Capture the cell that displays the provided text and extract its (x, y) central coordinate. 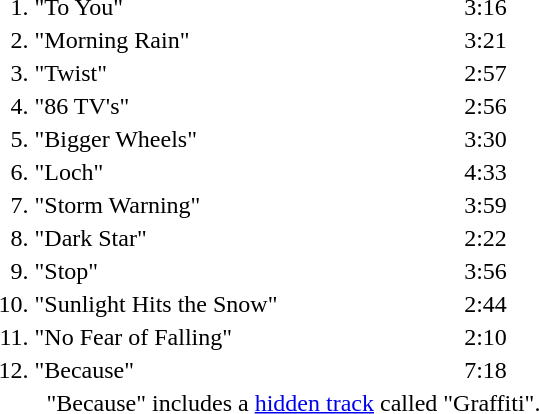
"86 TV's" (246, 106)
"Morning Rain" (246, 40)
"Dark Star" (246, 238)
"Bigger Wheels" (246, 139)
"Loch" (246, 172)
"No Fear of Falling" (246, 337)
"Sunlight Hits the Snow" (246, 304)
"Stop" (246, 271)
"Storm Warning" (246, 205)
"Because" (246, 370)
"Twist" (246, 73)
